Return the (X, Y) coordinate for the center point of the cell that contains the specified text.  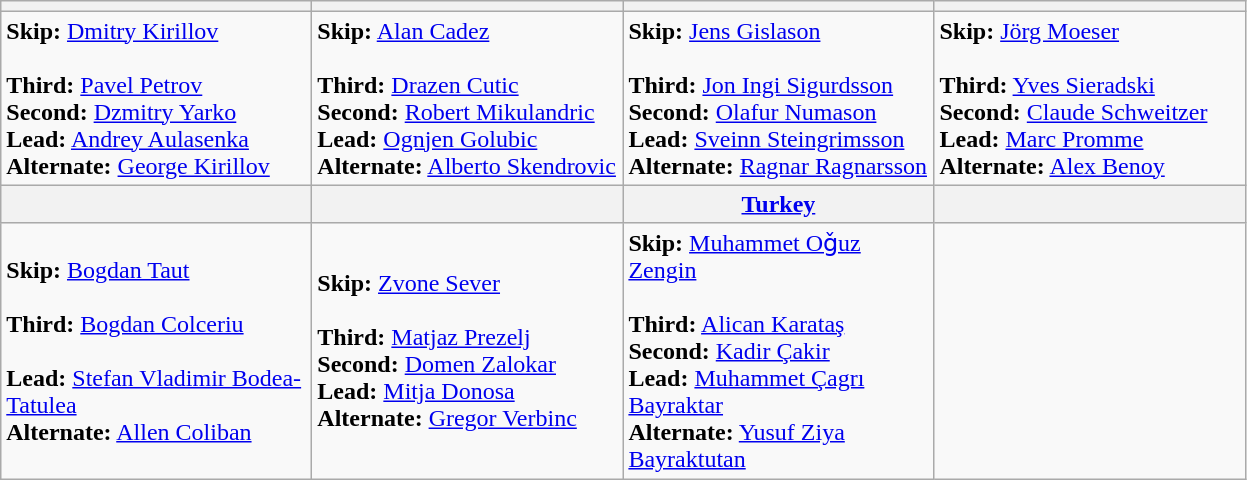
Skip: Muhammet Oǧuz Zengin Third: Alican Karataş Second: Kadir Çakir Lead: Muhammet Çagrı Bayraktar Alternate: Yusuf Ziya Bayraktutan (778, 351)
Skip: Zvone Sever Third: Matjaz Prezelj Second: Domen Zalokar Lead: Mitja Donosa Alternate: Gregor Verbinc (468, 351)
Skip: Bogdan Taut Third: Bogdan Colceriu Lead: Stefan Vladimir Bodea-Tatulea Alternate: Allen Coliban (156, 351)
Skip: Alan Cadez Third: Drazen Cutic Second: Robert Mikulandric Lead: Ognjen Golubic Alternate: Alberto Skendrovic (468, 98)
Skip: Jörg Moeser Third: Yves Sieradski Second: Claude Schweitzer Lead: Marc Promme Alternate: Alex Benoy (1090, 98)
Turkey (778, 204)
Skip: Dmitry Kirillov Third: Pavel Petrov Second: Dzmitry Yarko Lead: Andrey Aulasenka Alternate: George Kirillov (156, 98)
Skip: Jens Gislason Third: Jon Ingi Sigurdsson Second: Olafur Numason Lead: Sveinn Steingrimsson Alternate: Ragnar Ragnarsson (778, 98)
